Output the [x, y] coordinate of the center of the cell containing the given text.  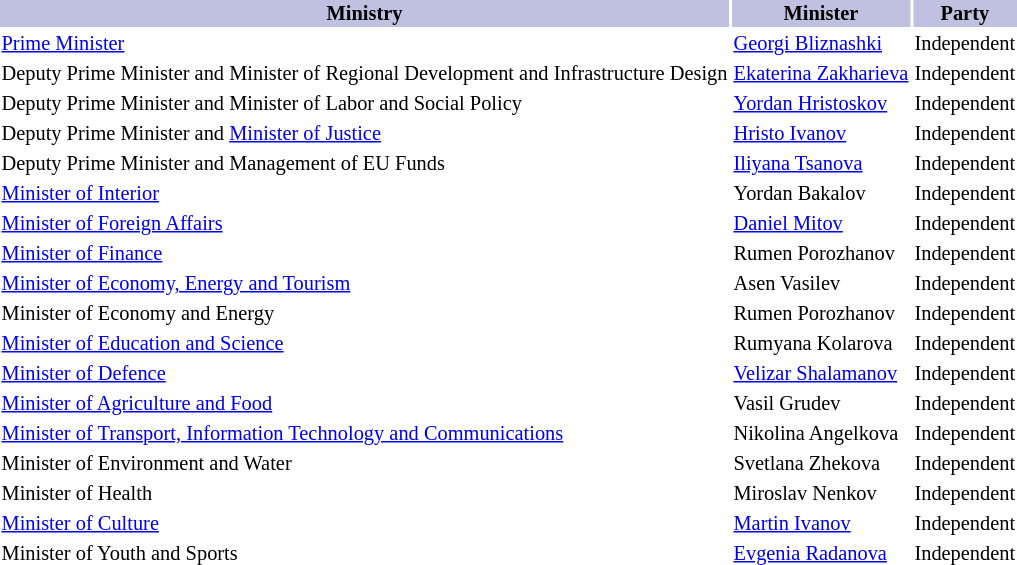
Nikolina Angelkova [821, 434]
Deputy Prime Minister and Minister of Regional Development and Infrastructure Design [364, 74]
Yordan Hristoskov [821, 104]
Vasil Grudev [821, 404]
Minister of Foreign Affairs [364, 224]
Minister of Interior [364, 194]
Minister of Transport, Information Technology and Communications [364, 434]
Deputy Prime Minister and Management of EU Funds [364, 164]
Miroslav Nenkov [821, 494]
Minister of Education and Science [364, 344]
Asen Vasilev [821, 284]
Minister of Economy, Energy and Tourism [364, 284]
Deputy Prime Minister and Minister of Labor and Social Policy [364, 104]
Georgi Bliznashki [821, 44]
Iliyana Tsanova [821, 164]
Yordan Bakalov [821, 194]
Martin Ivanov [821, 524]
Rumyana Kolarova [821, 344]
Minister of Defence [364, 374]
Ekaterina Zakharieva [821, 74]
Velizar Shalamanov [821, 374]
Minister of Economy and Energy [364, 314]
Hristo Ivanov [821, 134]
Minister of Finance [364, 254]
Minister [821, 14]
Daniel Mitov [821, 224]
Deputy Prime Minister and Minister of Justice [364, 134]
Prime Minister [364, 44]
Svetlana Zhekova [821, 464]
Minister of Health [364, 494]
Minister of Culture [364, 524]
Ministry [364, 14]
Minister of Agriculture and Food [364, 404]
Minister of Environment and Water [364, 464]
Party [965, 14]
